Search for the cell housing the specified text and yield its [X, Y] center coordinate. 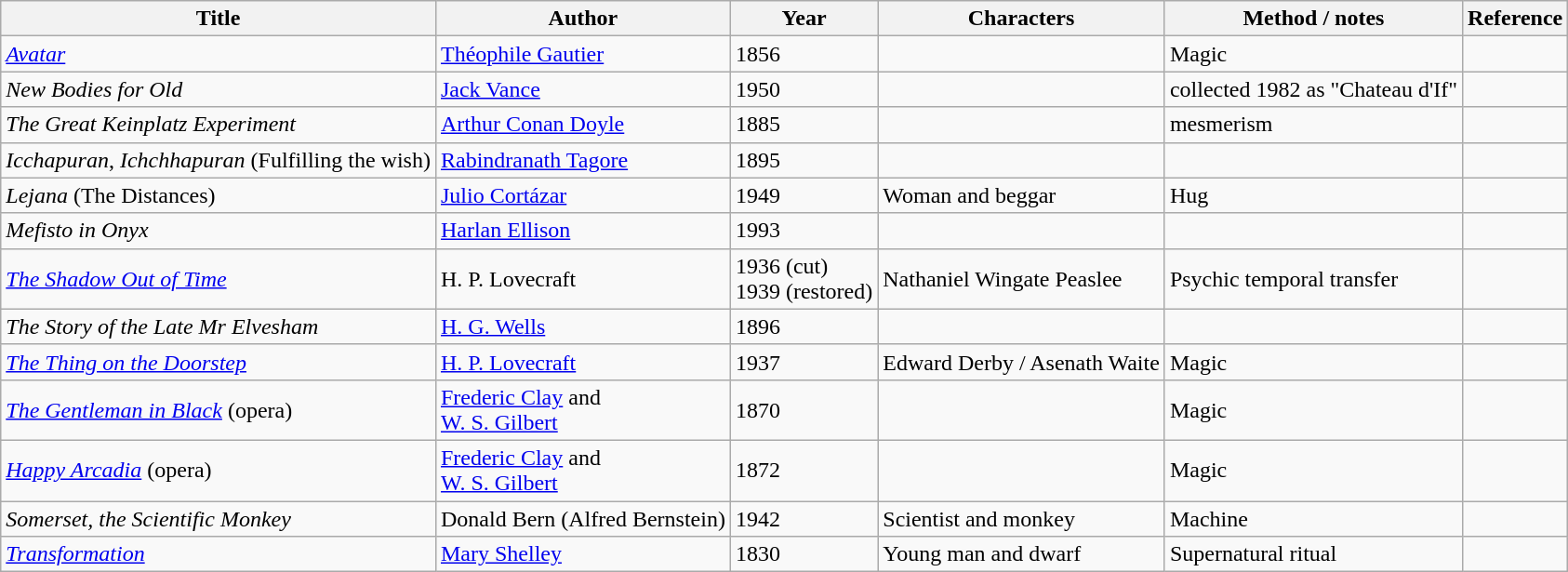
Happy Arcadia (opera) [219, 471]
Hug [1313, 195]
Lejana (The Distances) [219, 195]
1942 [804, 518]
1870 [804, 409]
The Story of the Late Mr Elvesham [219, 326]
Supernatural ritual [1313, 554]
1949 [804, 195]
Transformation [219, 554]
Characters [1021, 19]
Method / notes [1313, 19]
Mary Shelley [582, 554]
The Shadow Out of Time [219, 279]
Author [582, 19]
1937 [804, 362]
The Thing on the Doorstep [219, 362]
1936 (cut)1939 (restored) [804, 279]
Psychic temporal transfer [1313, 279]
Mefisto in Onyx [219, 231]
The Gentleman in Black (opera) [219, 409]
Year [804, 19]
1950 [804, 89]
Jack Vance [582, 89]
Edward Derby / Asenath Waite [1021, 362]
Avatar [219, 54]
1895 [804, 160]
Icchapuran, Ichchhapuran (Fulfilling the wish) [219, 160]
Title [219, 19]
1993 [804, 231]
Machine [1313, 518]
1872 [804, 471]
Scientist and monkey [1021, 518]
1856 [804, 54]
Donald Bern (Alfred Bernstein) [582, 518]
Harlan Ellison [582, 231]
Young man and dwarf [1021, 554]
Somerset, the Scientific Monkey [219, 518]
Arthur Conan Doyle [582, 125]
Nathaniel Wingate Peaslee [1021, 279]
mesmerism [1313, 125]
Reference [1516, 19]
New Bodies for Old [219, 89]
Rabindranath Tagore [582, 160]
Julio Cortázar [582, 195]
The Great Keinplatz Experiment [219, 125]
1830 [804, 554]
1896 [804, 326]
collected 1982 as "Chateau d'If" [1313, 89]
1885 [804, 125]
H. G. Wells [582, 326]
Woman and beggar [1021, 195]
Théophile Gautier [582, 54]
